Search for the cell housing the specified text and yield its [x, y] center coordinate. 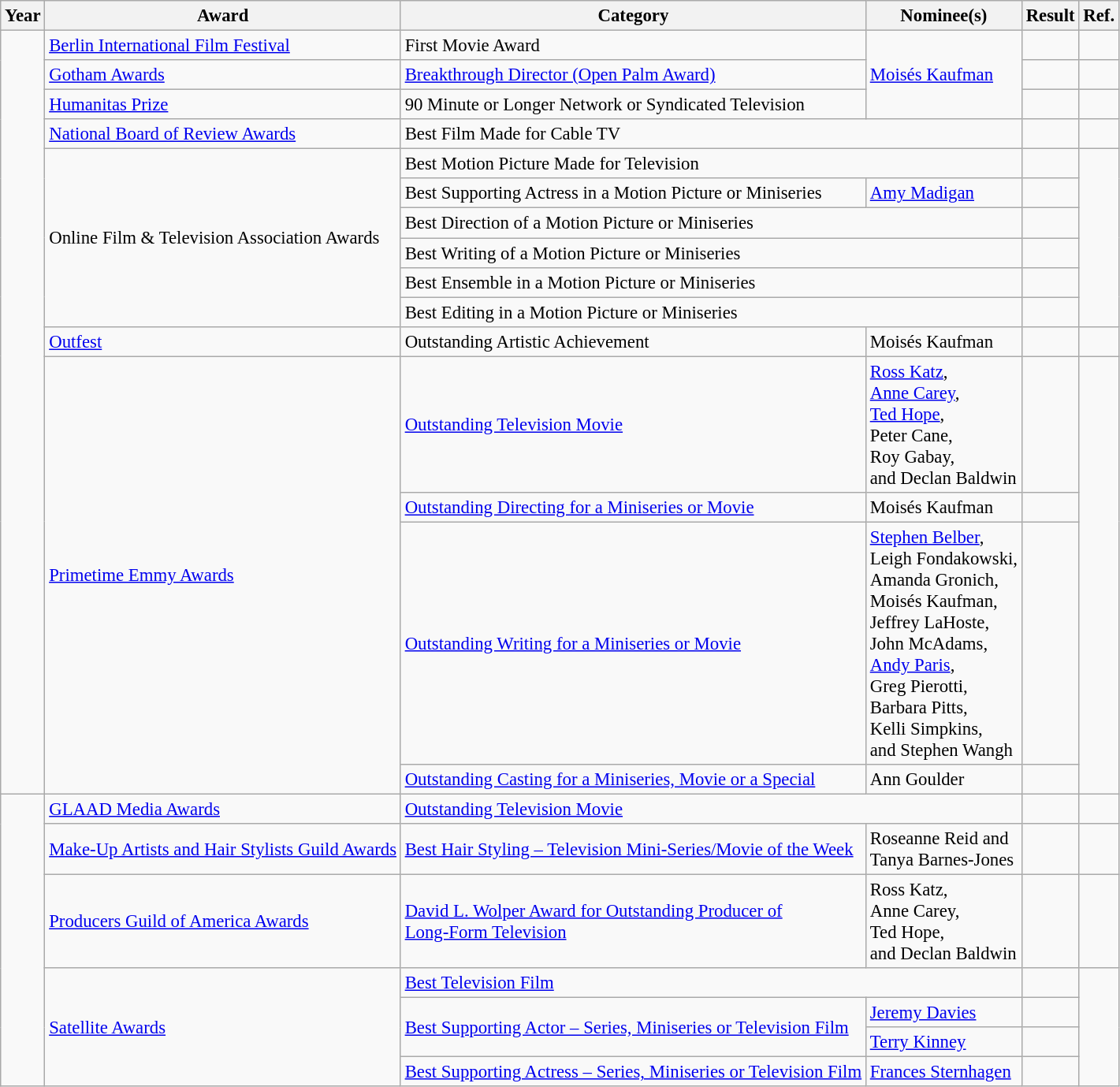
Outstanding Casting for a Miniseries, Movie or a Special [633, 780]
90 Minute or Longer Network or Syndicated Television [633, 105]
Outfest [222, 341]
Outstanding Writing for a Miniseries or Movie [633, 643]
Best Supporting Actress – Series, Miniseries or Television Film [633, 1072]
Best Television Film [711, 983]
Breakthrough Director (Open Palm Award) [633, 75]
Result [1050, 16]
Best Hair Styling – Television Mini-Series/Movie of the Week [633, 850]
Year [23, 16]
Category [633, 16]
Humanitas Prize [222, 105]
Berlin International Film Festival [222, 46]
Best Motion Picture Made for Television [711, 164]
Satellite Awards [222, 1027]
Nominee(s) [943, 16]
Best Supporting Actor – Series, Miniseries or Television Film [633, 1028]
Gotham Awards [222, 75]
Producers Guild of America Awards [222, 922]
Best Direction of a Motion Picture or Miniseries [711, 223]
David L. Wolper Award for Outstanding Producer of Long-Form Television [633, 922]
Ross Katz, Anne Carey, Ted Hope, Peter Cane, Roy Gabay, and Declan Baldwin [943, 424]
Best Editing in a Motion Picture or Miniseries [711, 312]
Make-Up Artists and Hair Stylists Guild Awards [222, 850]
Best Film Made for Cable TV [711, 134]
Jeremy Davies [943, 1013]
Amy Madigan [943, 193]
Ross Katz, Anne Carey, Ted Hope, and Declan Baldwin [943, 922]
Ref. [1099, 16]
Best Supporting Actress in a Motion Picture or Miniseries [633, 193]
First Movie Award [633, 46]
Outstanding Directing for a Miniseries or Movie [633, 508]
Ann Goulder [943, 780]
Primetime Emmy Awards [222, 575]
Online Film & Television Association Awards [222, 238]
Best Ensemble in a Motion Picture or Miniseries [711, 282]
Terry Kinney [943, 1042]
Best Writing of a Motion Picture or Miniseries [711, 253]
Frances Sternhagen [943, 1072]
GLAAD Media Awards [222, 809]
Outstanding Artistic Achievement [633, 341]
Award [222, 16]
Roseanne Reid and Tanya Barnes-Jones [943, 850]
National Board of Review Awards [222, 134]
